Return the (X, Y) coordinate for the center point of the cell that contains the specified text.  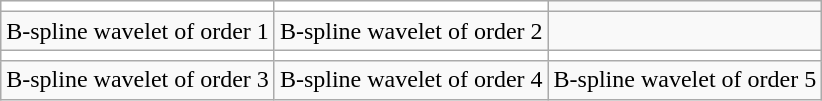
B-spline wavelet of order 3 (138, 80)
B-spline wavelet of order 4 (411, 80)
B-spline wavelet of order 1 (138, 31)
B-spline wavelet of order 5 (685, 80)
B-spline wavelet of order 2 (411, 31)
